Scan for the cell matching the given text and deliver its (x, y) coordinate at center. 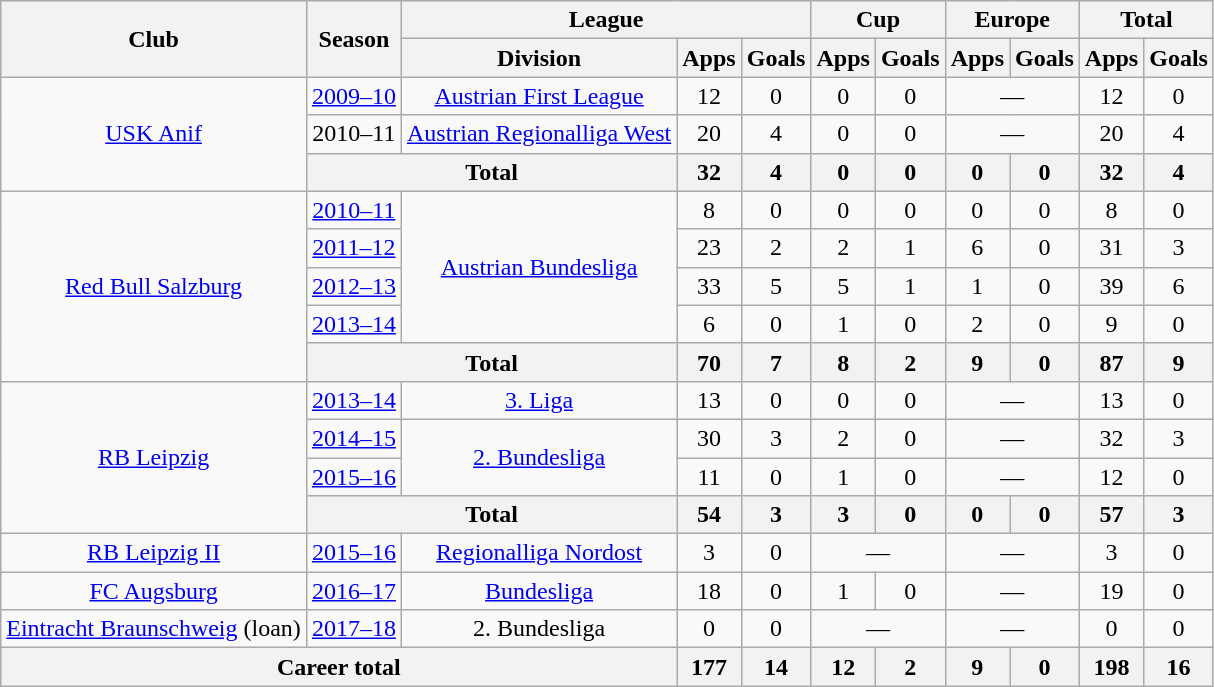
198 (1111, 667)
USK Anif (154, 134)
2016–17 (354, 591)
Division (538, 58)
2012–13 (354, 286)
FC Augsburg (154, 591)
2009–10 (354, 96)
Europe (1012, 20)
87 (1111, 362)
14 (776, 667)
Austrian Regionalliga West (538, 134)
Cup (878, 20)
177 (709, 667)
Bundesliga (538, 591)
39 (1111, 286)
16 (1179, 667)
30 (709, 438)
70 (709, 362)
Austrian Bundesliga (538, 267)
Austrian First League (538, 96)
Season (354, 39)
18 (709, 591)
League (606, 20)
7 (776, 362)
31 (1111, 248)
RB Leipzig (154, 457)
3. Liga (538, 400)
11 (709, 477)
Career total (339, 667)
19 (1111, 591)
Club (154, 39)
54 (709, 515)
23 (709, 248)
Eintracht Braunschweig (loan) (154, 629)
Red Bull Salzburg (154, 286)
2014–15 (354, 438)
57 (1111, 515)
33 (709, 286)
Regionalliga Nordost (538, 553)
2011–12 (354, 248)
RB Leipzig II (154, 553)
2017–18 (354, 629)
